Provide the [x, y] coordinate of the cell's center where the given text is located.  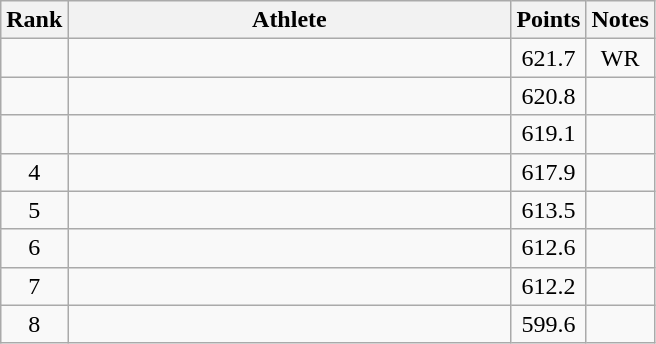
Notes [620, 20]
612.6 [548, 248]
4 [34, 172]
7 [34, 286]
617.9 [548, 172]
6 [34, 248]
8 [34, 324]
WR [620, 58]
620.8 [548, 96]
Athlete [290, 20]
612.2 [548, 286]
Rank [34, 20]
613.5 [548, 210]
599.6 [548, 324]
5 [34, 210]
619.1 [548, 134]
Points [548, 20]
621.7 [548, 58]
